Find where the given text appears and provide that cell's center as (X, Y) coordinate. 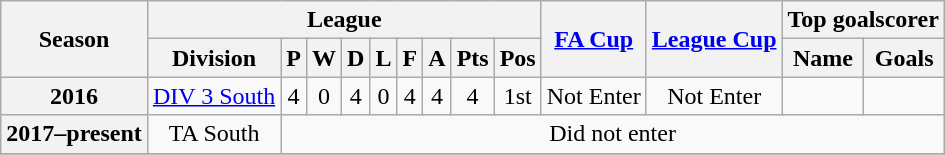
P (294, 58)
D (355, 58)
TA South (214, 134)
Top goalscorer (863, 20)
Pos (518, 58)
1st (518, 96)
W (324, 58)
2017–present (74, 134)
League Cup (714, 39)
Name (823, 58)
F (410, 58)
League (344, 20)
Did not enter (613, 134)
FA Cup (594, 39)
2016 (74, 96)
L (384, 58)
A (437, 58)
Division (214, 58)
DIV 3 South (214, 96)
Season (74, 39)
Goals (904, 58)
Pts (472, 58)
